Extract the (x, y) coordinate from the center of the cell holding the provided text.  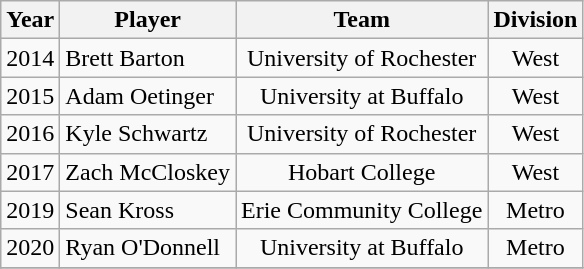
2017 (30, 172)
2014 (30, 58)
Year (30, 20)
Zach McCloskey (148, 172)
Brett Barton (148, 58)
Player (148, 20)
Erie Community College (362, 210)
2020 (30, 248)
2019 (30, 210)
2015 (30, 96)
2016 (30, 134)
Team (362, 20)
Division (536, 20)
Kyle Schwartz (148, 134)
Ryan O'Donnell (148, 248)
Hobart College (362, 172)
Adam Oetinger (148, 96)
Sean Kross (148, 210)
